From the cell containing the given text, extract its center point as [X, Y] coordinate. 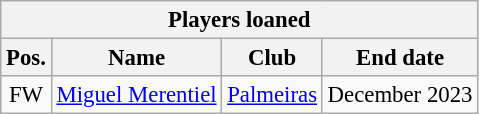
End date [400, 58]
December 2023 [400, 95]
Club [272, 58]
Pos. [26, 58]
Players loaned [240, 20]
FW [26, 95]
Miguel Merentiel [136, 95]
Palmeiras [272, 95]
Name [136, 58]
